Determine the [X, Y] coordinate at the center of the cell enclosing the given text.  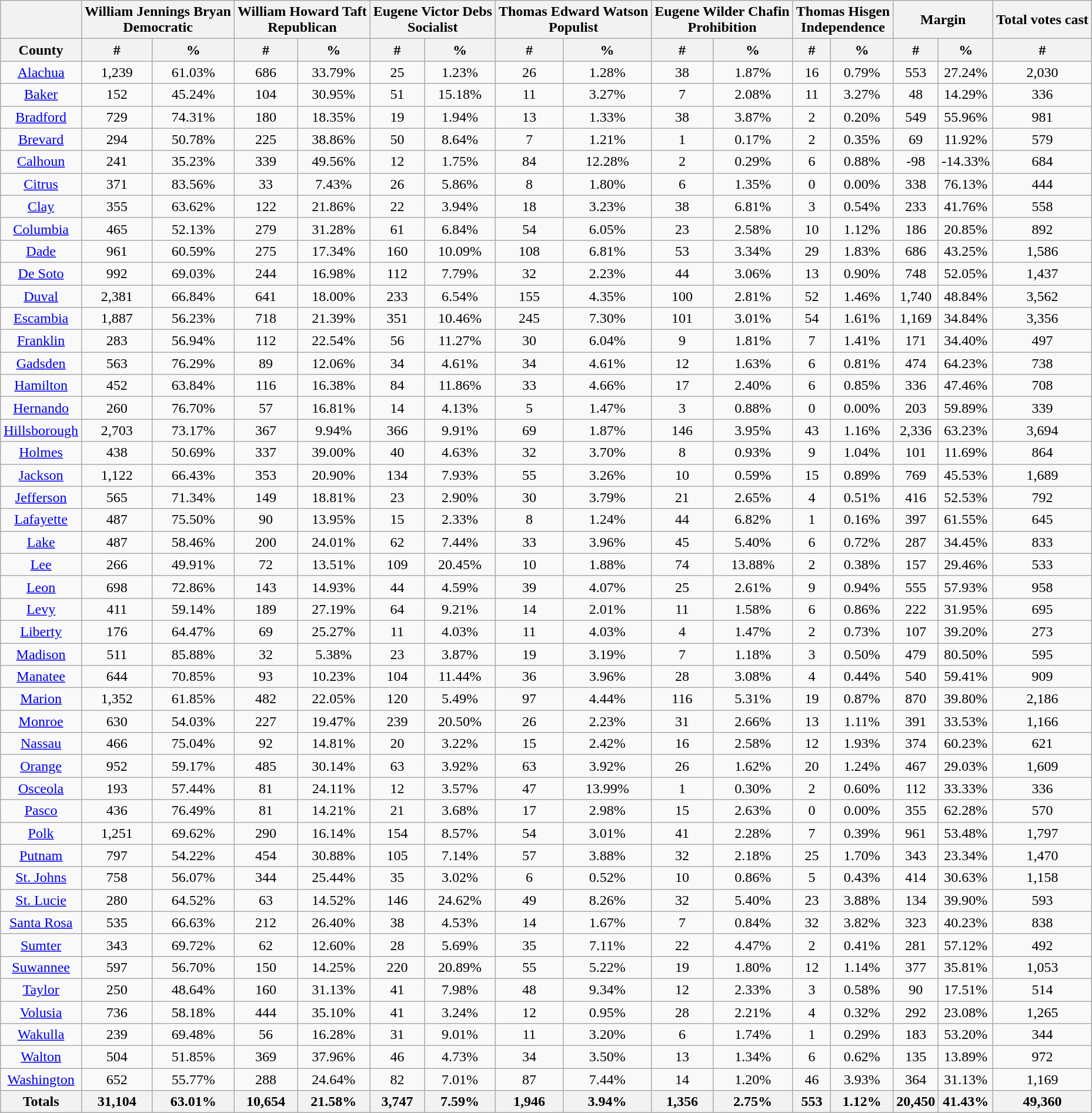
438 [116, 453]
William Howard TaftRepublican [302, 20]
48.84% [966, 296]
18.81% [334, 497]
6.54% [460, 296]
30.63% [966, 878]
11.69% [966, 453]
641 [266, 296]
371 [116, 184]
3,356 [1043, 319]
540 [916, 677]
57.93% [966, 587]
9.01% [460, 1035]
92 [266, 744]
337 [266, 453]
61.85% [193, 699]
30.14% [334, 766]
38.86% [334, 139]
48.64% [193, 990]
8.26% [607, 900]
62.28% [966, 811]
7.79% [460, 273]
Hillsborough [41, 430]
64.52% [193, 900]
3.20% [607, 1035]
39.90% [966, 900]
3.82% [862, 923]
51.85% [193, 1057]
Gadsden [41, 363]
50 [397, 139]
49,360 [1043, 1102]
93 [266, 677]
120 [397, 699]
9.94% [334, 430]
3.24% [460, 1012]
4.13% [460, 408]
203 [916, 408]
283 [116, 341]
0.72% [862, 542]
504 [116, 1057]
3.93% [862, 1079]
14.29% [966, 95]
Lafayette [41, 520]
Taylor [41, 990]
33.79% [334, 72]
34.40% [966, 341]
1.74% [753, 1035]
9.21% [460, 609]
1,166 [1043, 721]
2,703 [116, 430]
2.61% [753, 587]
Lake [41, 542]
41.76% [966, 206]
4.73% [460, 1057]
15.18% [460, 95]
11.86% [460, 386]
1,946 [529, 1102]
1.18% [753, 654]
2.08% [753, 95]
35.81% [966, 967]
492 [1043, 945]
3,562 [1043, 296]
63.01% [193, 1102]
1,239 [116, 72]
892 [1043, 229]
992 [116, 273]
16.14% [334, 833]
41.43% [966, 1102]
31.28% [334, 229]
183 [916, 1035]
20.50% [460, 721]
748 [916, 273]
14.81% [334, 744]
83.56% [193, 184]
250 [116, 990]
7.93% [460, 475]
19.47% [334, 721]
30.95% [334, 95]
56.23% [193, 319]
3,747 [397, 1102]
16.38% [334, 386]
2.66% [753, 721]
18 [529, 206]
909 [1043, 677]
0.85% [862, 386]
2,336 [916, 430]
0.79% [862, 72]
52.13% [193, 229]
1.35% [753, 184]
281 [916, 945]
37.96% [334, 1057]
71.34% [193, 497]
11.44% [460, 677]
61.03% [193, 72]
72.86% [193, 587]
87 [529, 1079]
621 [1043, 744]
21.39% [334, 319]
57.12% [966, 945]
21.58% [334, 1102]
149 [266, 497]
9.91% [460, 430]
St. Johns [41, 878]
597 [116, 967]
2.40% [753, 386]
729 [116, 117]
2.21% [753, 1012]
10.09% [460, 251]
69.03% [193, 273]
3.50% [607, 1057]
Jackson [41, 475]
1.63% [753, 363]
109 [397, 564]
107 [916, 631]
26.40% [334, 923]
2,381 [116, 296]
1.88% [607, 564]
76.13% [966, 184]
2.63% [753, 811]
644 [116, 677]
367 [266, 430]
353 [266, 475]
Nassau [41, 744]
12.06% [334, 363]
54.22% [193, 855]
135 [916, 1057]
769 [916, 475]
465 [116, 229]
4.07% [607, 587]
14.52% [334, 900]
8.64% [460, 139]
981 [1043, 117]
9.34% [607, 990]
0.32% [862, 1012]
290 [266, 833]
414 [916, 878]
St. Lucie [41, 900]
58.18% [193, 1012]
497 [1043, 341]
Marion [41, 699]
6.82% [753, 520]
0.43% [862, 878]
82 [397, 1079]
0.54% [862, 206]
0.39% [862, 833]
3.95% [753, 430]
1.14% [862, 967]
280 [116, 900]
74.31% [193, 117]
3,694 [1043, 430]
171 [916, 341]
0.51% [862, 497]
35.10% [334, 1012]
20,450 [916, 1102]
Hamilton [41, 386]
1.67% [607, 923]
1.75% [460, 162]
Alachua [41, 72]
Duval [41, 296]
1.61% [862, 319]
452 [116, 386]
-98 [916, 162]
0.87% [862, 699]
4.44% [607, 699]
1.04% [862, 453]
0.30% [753, 788]
0.59% [753, 475]
155 [529, 296]
20.89% [460, 967]
Polk [41, 833]
0.62% [862, 1057]
260 [116, 408]
Levy [41, 609]
150 [266, 967]
Total votes cast [1043, 20]
66.84% [193, 296]
18.35% [334, 117]
70.85% [193, 677]
1.81% [753, 341]
47 [529, 788]
54.03% [193, 721]
Thomas HisgenIndependence [843, 20]
3.34% [753, 251]
21.86% [334, 206]
Columbia [41, 229]
7.98% [460, 990]
1,158 [1043, 878]
1.33% [607, 117]
555 [916, 587]
838 [1043, 923]
35.23% [193, 162]
0.38% [862, 564]
3.57% [460, 788]
797 [116, 855]
Calhoun [41, 162]
1,797 [1043, 833]
738 [1043, 363]
85.88% [193, 654]
Madison [41, 654]
Franklin [41, 341]
708 [1043, 386]
1.58% [753, 609]
22.54% [334, 341]
549 [916, 117]
6.04% [607, 341]
695 [1043, 609]
33.33% [966, 788]
227 [266, 721]
5.86% [460, 184]
17.34% [334, 251]
76.49% [193, 811]
23.08% [966, 1012]
27.19% [334, 609]
Brevard [41, 139]
75.04% [193, 744]
13.95% [334, 520]
60.59% [193, 251]
33.53% [966, 721]
369 [266, 1057]
14.21% [334, 811]
758 [116, 878]
Holmes [41, 453]
Lee [41, 564]
864 [1043, 453]
222 [916, 609]
66.43% [193, 475]
29.46% [966, 564]
533 [1043, 564]
0.90% [862, 273]
49 [529, 900]
7.01% [460, 1079]
24.62% [460, 900]
3.22% [460, 744]
50.69% [193, 453]
56.94% [193, 341]
57.44% [193, 788]
20.85% [966, 229]
12.60% [334, 945]
645 [1043, 520]
17.51% [966, 990]
64.47% [193, 631]
43 [812, 430]
1,053 [1043, 967]
31,104 [116, 1102]
416 [916, 497]
52.53% [966, 497]
220 [397, 967]
49.56% [334, 162]
50.78% [193, 139]
143 [266, 587]
0.84% [753, 923]
154 [397, 833]
0.94% [862, 587]
563 [116, 363]
1,437 [1043, 273]
1.83% [862, 251]
29 [812, 251]
479 [916, 654]
64 [397, 609]
80.50% [966, 654]
273 [1043, 631]
59.17% [193, 766]
0.93% [753, 453]
59.41% [966, 677]
511 [116, 654]
5.38% [334, 654]
275 [266, 251]
3.06% [753, 273]
579 [1043, 139]
Putnam [41, 855]
47.46% [966, 386]
0.89% [862, 475]
56.70% [193, 967]
27.24% [966, 72]
Baker [41, 95]
51 [397, 95]
66.63% [193, 923]
1.20% [753, 1079]
Washington [41, 1079]
Citrus [41, 184]
466 [116, 744]
454 [266, 855]
16.81% [334, 408]
2.90% [460, 497]
89 [266, 363]
William Jennings BryanDemocratic [158, 20]
61 [397, 229]
241 [116, 162]
74 [682, 564]
792 [1043, 497]
1.23% [460, 72]
474 [916, 363]
11.92% [966, 139]
11.27% [460, 341]
0.44% [862, 677]
45.53% [966, 475]
1,609 [1043, 766]
3.79% [607, 497]
212 [266, 923]
7.14% [460, 855]
43.25% [966, 251]
0.58% [862, 990]
97 [529, 699]
4.53% [460, 923]
10.23% [334, 677]
0.20% [862, 117]
52.05% [966, 273]
2.28% [753, 833]
2,186 [1043, 699]
13.99% [607, 788]
40 [397, 453]
Hernando [41, 408]
63.62% [193, 206]
31.95% [966, 609]
0.35% [862, 139]
6.84% [460, 229]
53.48% [966, 833]
Margin [943, 20]
16.98% [334, 273]
Wakulla [41, 1035]
69.62% [193, 833]
8.57% [460, 833]
39 [529, 587]
1.21% [607, 139]
5.22% [607, 967]
5.31% [753, 699]
13.51% [334, 564]
3.19% [607, 654]
3.26% [607, 475]
294 [116, 139]
1.11% [862, 721]
652 [116, 1079]
0.16% [862, 520]
2.42% [607, 744]
69.48% [193, 1035]
55.96% [966, 117]
25.44% [334, 878]
288 [266, 1079]
59.89% [966, 408]
7.30% [607, 319]
1,689 [1043, 475]
122 [266, 206]
14.93% [334, 587]
76.70% [193, 408]
2.65% [753, 497]
1.94% [460, 117]
Osceola [41, 788]
323 [916, 923]
10,654 [266, 1102]
24.01% [334, 542]
514 [1043, 990]
30.88% [334, 855]
411 [116, 609]
972 [1043, 1057]
157 [916, 564]
391 [916, 721]
0.52% [607, 878]
72 [266, 564]
69.72% [193, 945]
467 [916, 766]
23.34% [966, 855]
1,586 [1043, 251]
193 [116, 788]
108 [529, 251]
3.23% [607, 206]
County [41, 50]
73.17% [193, 430]
374 [916, 744]
338 [916, 184]
1,740 [916, 296]
1,470 [1043, 855]
4.63% [460, 453]
25.27% [334, 631]
100 [682, 296]
Pasco [41, 811]
1.70% [862, 855]
De Soto [41, 273]
Liberty [41, 631]
63.23% [966, 430]
Orange [41, 766]
61.55% [966, 520]
40.23% [966, 923]
2.75% [753, 1102]
2,030 [1043, 72]
189 [266, 609]
292 [916, 1012]
364 [916, 1079]
5.49% [460, 699]
1,352 [116, 699]
13.88% [753, 564]
287 [916, 542]
34.45% [966, 542]
Bradford [41, 117]
Thomas Edward WatsonPopulist [573, 20]
377 [916, 967]
39.20% [966, 631]
56.07% [193, 878]
2.01% [607, 609]
12.28% [607, 162]
558 [1043, 206]
1.62% [753, 766]
58.46% [193, 542]
736 [116, 1012]
Walton [41, 1057]
1.93% [862, 744]
1,265 [1043, 1012]
366 [397, 430]
Sumter [41, 945]
958 [1043, 587]
1.28% [607, 72]
630 [116, 721]
3.70% [607, 453]
6.05% [607, 229]
Suwannee [41, 967]
2.98% [607, 811]
14.25% [334, 967]
3.02% [460, 878]
833 [1043, 542]
64.23% [966, 363]
20.90% [334, 475]
4.35% [607, 296]
2.18% [753, 855]
18.00% [334, 296]
1,122 [116, 475]
1,887 [116, 319]
39.00% [334, 453]
0.73% [862, 631]
13.89% [966, 1057]
Monroe [41, 721]
0.41% [862, 945]
Volusia [41, 1012]
Dade [41, 251]
1,251 [116, 833]
279 [266, 229]
39.80% [966, 699]
870 [916, 699]
200 [266, 542]
0.60% [862, 788]
3.08% [753, 677]
10.46% [460, 319]
24.11% [334, 788]
7.11% [607, 945]
34.84% [966, 319]
Clay [41, 206]
570 [1043, 811]
0.81% [862, 363]
2.81% [753, 296]
1.16% [862, 430]
952 [116, 766]
Manatee [41, 677]
3.68% [460, 811]
-14.33% [966, 162]
535 [116, 923]
482 [266, 699]
266 [116, 564]
1.34% [753, 1057]
45.24% [193, 95]
22.05% [334, 699]
76.29% [193, 363]
1.46% [862, 296]
53 [682, 251]
698 [116, 587]
4.59% [460, 587]
5.69% [460, 945]
684 [1043, 162]
0.17% [753, 139]
436 [116, 811]
16.28% [334, 1035]
4.47% [753, 945]
Totals [41, 1102]
7.43% [334, 184]
0.95% [607, 1012]
45 [682, 542]
565 [116, 497]
593 [1043, 900]
485 [266, 766]
24.64% [334, 1079]
0.50% [862, 654]
29.03% [966, 766]
Eugene Wilder ChafinProhibition [722, 20]
Santa Rosa [41, 923]
52 [812, 296]
225 [266, 139]
245 [529, 319]
176 [116, 631]
36 [529, 677]
595 [1043, 654]
4.66% [607, 386]
55.77% [193, 1079]
186 [916, 229]
49.91% [193, 564]
105 [397, 855]
Jefferson [41, 497]
351 [397, 319]
Eugene Victor DebsSocialist [433, 20]
20.45% [460, 564]
1,356 [682, 1102]
180 [266, 117]
59.14% [193, 609]
7.59% [460, 1102]
63.84% [193, 386]
152 [116, 95]
60.23% [966, 744]
718 [266, 319]
53.20% [966, 1035]
75.50% [193, 520]
Escambia [41, 319]
244 [266, 273]
1.41% [862, 341]
Leon [41, 587]
397 [916, 520]
